Pinpoint the cell where the given text exists, returning its (X, Y) midpoint coordinate. 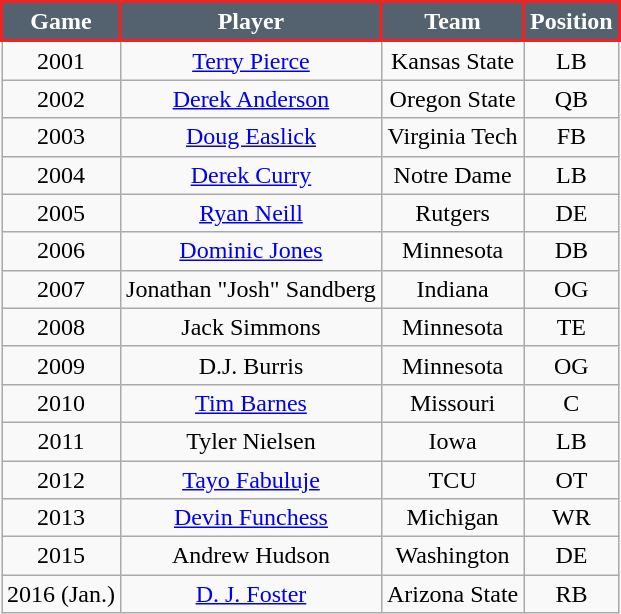
Andrew Hudson (252, 556)
2013 (62, 518)
2010 (62, 403)
2004 (62, 175)
QB (572, 99)
D. J. Foster (252, 594)
Dominic Jones (252, 251)
Rutgers (452, 213)
2007 (62, 289)
Derek Curry (252, 175)
FB (572, 137)
2009 (62, 365)
Virginia Tech (452, 137)
2008 (62, 327)
Team (452, 22)
2012 (62, 479)
2011 (62, 441)
2015 (62, 556)
DB (572, 251)
2005 (62, 213)
Michigan (452, 518)
RB (572, 594)
Devin Funchess (252, 518)
Indiana (452, 289)
Doug Easlick (252, 137)
TE (572, 327)
Position (572, 22)
Jonathan "Josh" Sandberg (252, 289)
Game (62, 22)
2002 (62, 99)
Notre Dame (452, 175)
Jack Simmons (252, 327)
Ryan Neill (252, 213)
Missouri (452, 403)
Tyler Nielsen (252, 441)
2016 (Jan.) (62, 594)
D.J. Burris (252, 365)
TCU (452, 479)
Kansas State (452, 60)
2003 (62, 137)
Derek Anderson (252, 99)
Iowa (452, 441)
Washington (452, 556)
OT (572, 479)
Tim Barnes (252, 403)
Tayo Fabuluje (252, 479)
Player (252, 22)
C (572, 403)
2001 (62, 60)
2006 (62, 251)
Arizona State (452, 594)
Oregon State (452, 99)
WR (572, 518)
Terry Pierce (252, 60)
